For the text-containing cell, return its midpoint in [X, Y] coordinate format. 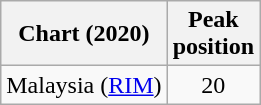
Malaysia (RIM) [84, 85]
20 [213, 85]
Chart (2020) [84, 34]
Peakposition [213, 34]
